For the text-containing cell, return its midpoint in (x, y) coordinate format. 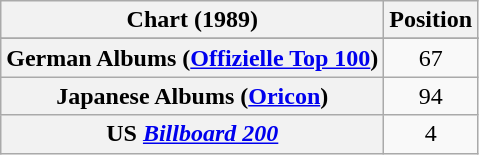
4 (431, 134)
German Albums (Offizielle Top 100) (192, 58)
Chart (1989) (192, 20)
Position (431, 20)
US Billboard 200 (192, 134)
94 (431, 96)
67 (431, 58)
Japanese Albums (Oricon) (192, 96)
